Scan for the cell matching the given text and deliver its (X, Y) coordinate at center. 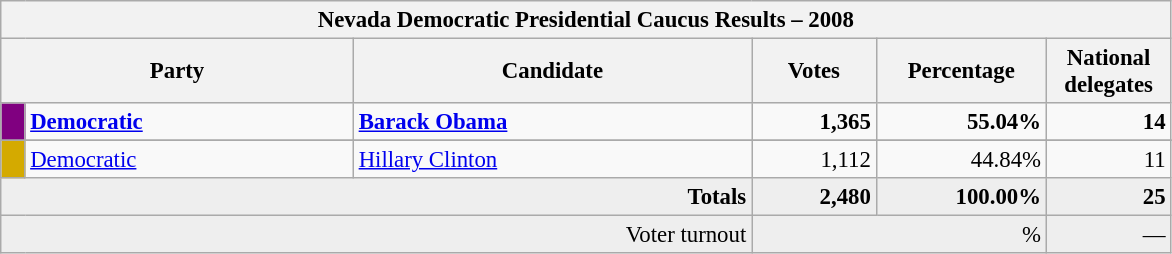
National delegates (1108, 72)
Candidate (552, 72)
Voter turnout (376, 235)
Percentage (961, 72)
25 (1108, 197)
% (900, 235)
55.04% (961, 122)
14 (1108, 122)
1,112 (814, 160)
Nevada Democratic Presidential Caucus Results – 2008 (586, 20)
Barack Obama (552, 122)
Hillary Clinton (552, 160)
44.84% (961, 160)
11 (1108, 160)
Totals (376, 197)
2,480 (814, 197)
100.00% (961, 197)
— (1108, 235)
Party (178, 72)
1,365 (814, 122)
Votes (814, 72)
